Locate the cell with the specified text and output its [x, y] center coordinate. 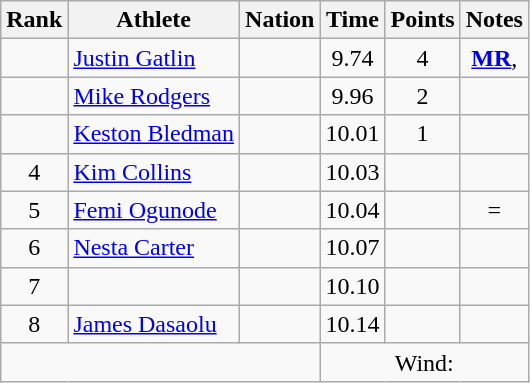
Femi Ogunode [154, 210]
10.01 [352, 134]
James Dasaolu [154, 324]
10.14 [352, 324]
7 [34, 286]
10.04 [352, 210]
MR, [494, 58]
= [494, 210]
Kim Collins [154, 172]
1 [422, 134]
9.96 [352, 96]
Rank [34, 20]
9.74 [352, 58]
2 [422, 96]
8 [34, 324]
10.07 [352, 248]
Notes [494, 20]
6 [34, 248]
Wind: [424, 362]
Nation [280, 20]
Nesta Carter [154, 248]
Time [352, 20]
5 [34, 210]
Mike Rodgers [154, 96]
10.03 [352, 172]
Keston Bledman [154, 134]
Athlete [154, 20]
Justin Gatlin [154, 58]
10.10 [352, 286]
Points [422, 20]
